Output the (x, y) coordinate of the center of the cell containing the given text.  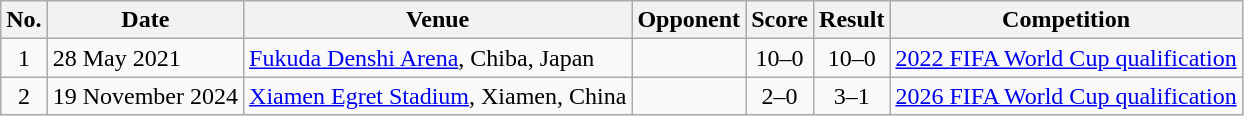
Result (852, 20)
2026 FIFA World Cup qualification (1066, 96)
No. (24, 20)
1 (24, 58)
2022 FIFA World Cup qualification (1066, 58)
Opponent (689, 20)
Date (145, 20)
Score (780, 20)
Competition (1066, 20)
28 May 2021 (145, 58)
2 (24, 96)
Xiamen Egret Stadium, Xiamen, China (438, 96)
Fukuda Denshi Arena, Chiba, Japan (438, 58)
2–0 (780, 96)
3–1 (852, 96)
Venue (438, 20)
19 November 2024 (145, 96)
